Locate the cell with the specified text and output its (X, Y) center coordinate. 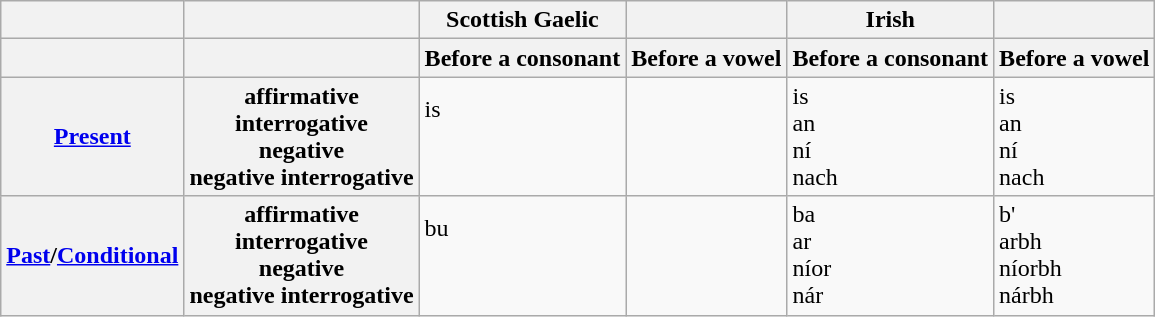
Irish (890, 20)
Scottish Gaelic (522, 20)
is (522, 136)
Present (92, 136)
b'arbhníorbhnárbh (1074, 256)
baarníornár (890, 256)
bu (522, 256)
Past/Conditional (92, 256)
